Locate the cell with the specified text and output its (X, Y) center coordinate. 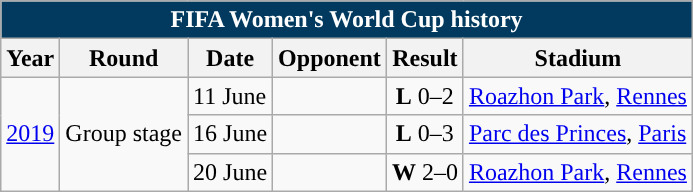
Group stage (124, 134)
11 June (230, 96)
Opponent (330, 58)
L 0–2 (424, 96)
Stadium (578, 58)
L 0–3 (424, 134)
Year (30, 58)
FIFA Women's World Cup history (347, 20)
Result (424, 58)
W 2–0 (424, 172)
Parc des Princes, Paris (578, 134)
2019 (30, 134)
20 June (230, 172)
Round (124, 58)
Date (230, 58)
16 June (230, 134)
